Return the [X, Y] coordinate for the center point of the cell that contains the specified text.  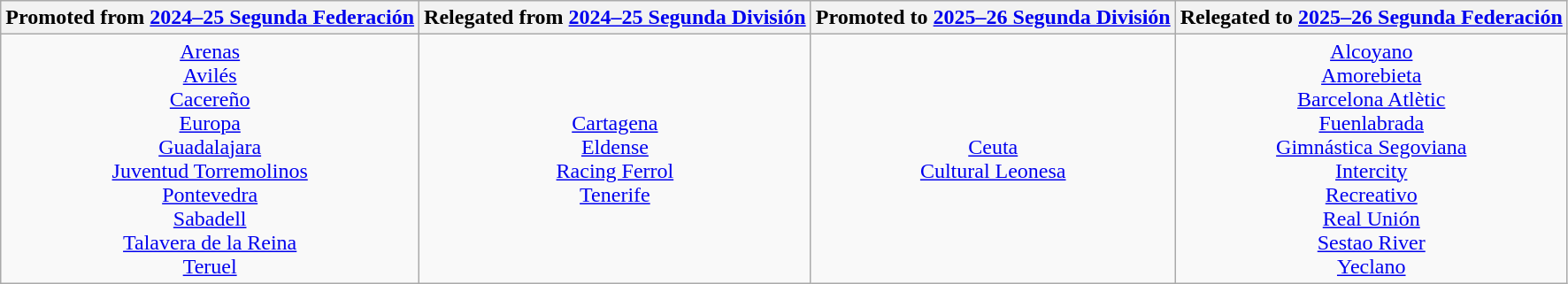
Alcoyano Amorebieta Barcelona Atlètic Fuenlabrada Gimnástica Segoviana Intercity Recreativo Real Unión Sestao River Yeclano [1372, 159]
Relegated to 2025–26 Segunda Federación [1372, 18]
Cartagena Eldense Racing Ferrol Tenerife [616, 159]
Relegated from 2024–25 Segunda División [616, 18]
Ceuta Cultural Leonesa [993, 159]
Promoted to 2025–26 Segunda División [993, 18]
Arenas Avilés Cacereño Europa Guadalajara Juventud Torremolinos Pontevedra Sabadell Talavera de la Reina Teruel [211, 159]
Promoted from 2024–25 Segunda Federación [211, 18]
